Pinpoint the cell where the given text exists, returning its (x, y) midpoint coordinate. 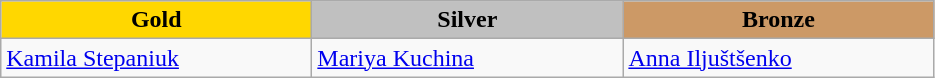
Kamila Stepaniuk (156, 58)
Silver (468, 20)
Gold (156, 20)
Anna Iljuštšenko (778, 58)
Bronze (778, 20)
Mariya Kuchina (468, 58)
